Capture the cell that displays the provided text and extract its (x, y) central coordinate. 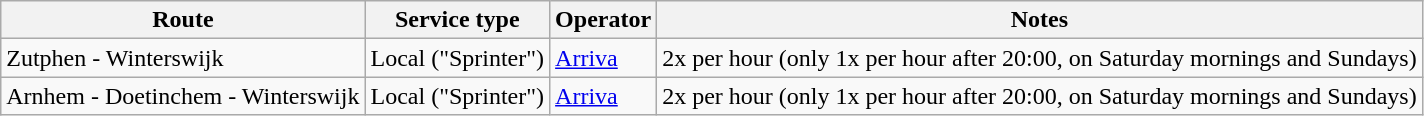
Notes (1040, 20)
Service type (458, 20)
Arnhem - Doetinchem - Winterswijk (183, 96)
Route (183, 20)
Operator (604, 20)
Zutphen - Winterswijk (183, 58)
